From the cell containing the given text, extract its center point as [x, y] coordinate. 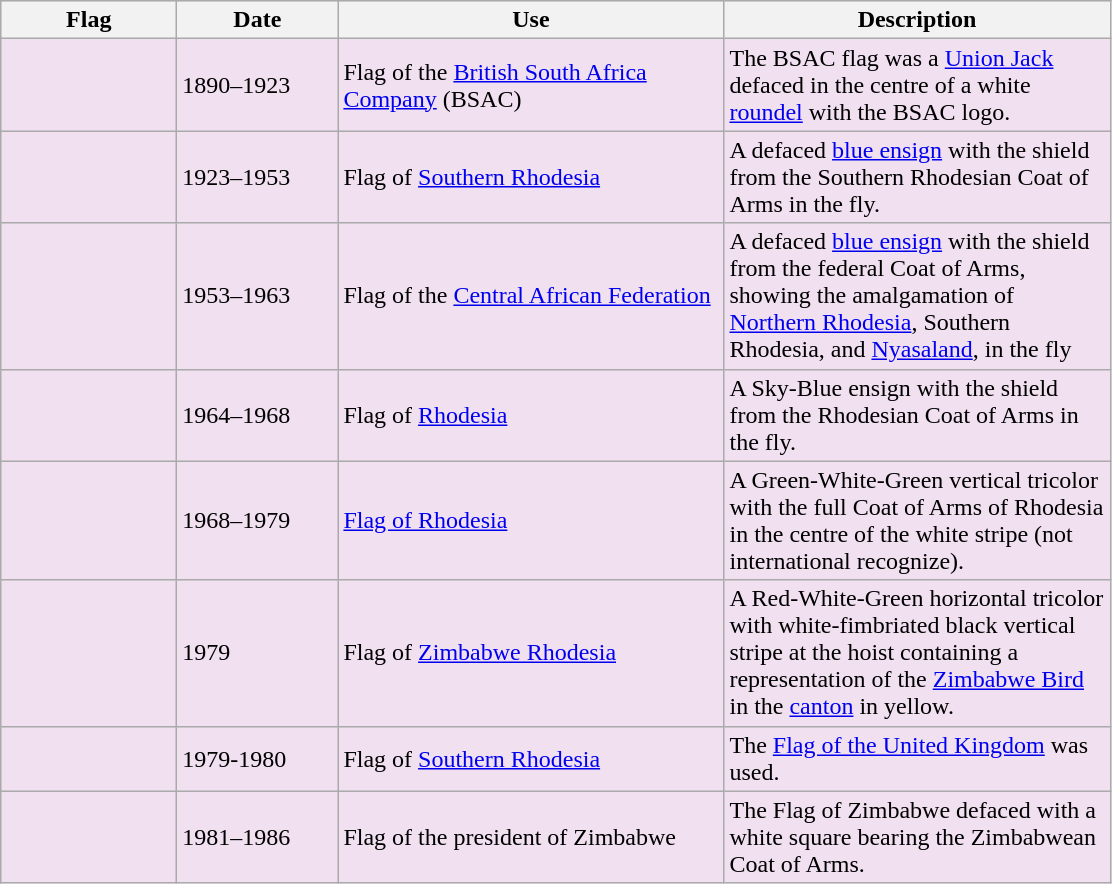
A defaced blue ensign with the shield from the Southern Rhodesian Coat of Arms in the fly. [917, 177]
1953–1963 [258, 296]
Flag of Zimbabwe Rhodesia [531, 653]
The Flag of Zimbabwe defaced with a white square bearing the Zimbabwean Coat of Arms. [917, 837]
1981–1986 [258, 837]
1923–1953 [258, 177]
A Green-White-Green vertical tricolor with the full Coat of Arms of Rhodesia in the centre of the white stripe (not international recognize). [917, 520]
A Sky-Blue ensign with the shield from the Rhodesian Coat of Arms in the fly. [917, 415]
1964–1968 [258, 415]
Flag of the Central African Federation [531, 296]
1968–1979 [258, 520]
Flag [89, 20]
Use [531, 20]
1890–1923 [258, 85]
The BSAC flag was a Union Jack defaced in the centre of a white roundel with the BSAC logo. [917, 85]
1979 [258, 653]
Flag of the president of Zimbabwe [531, 837]
1979-1980 [258, 758]
Description [917, 20]
Date [258, 20]
Flag of the British South Africa Company (BSAC) [531, 85]
The Flag of the United Kingdom was used. [917, 758]
